Extract the (X, Y) coordinate from the center of the cell holding the provided text.  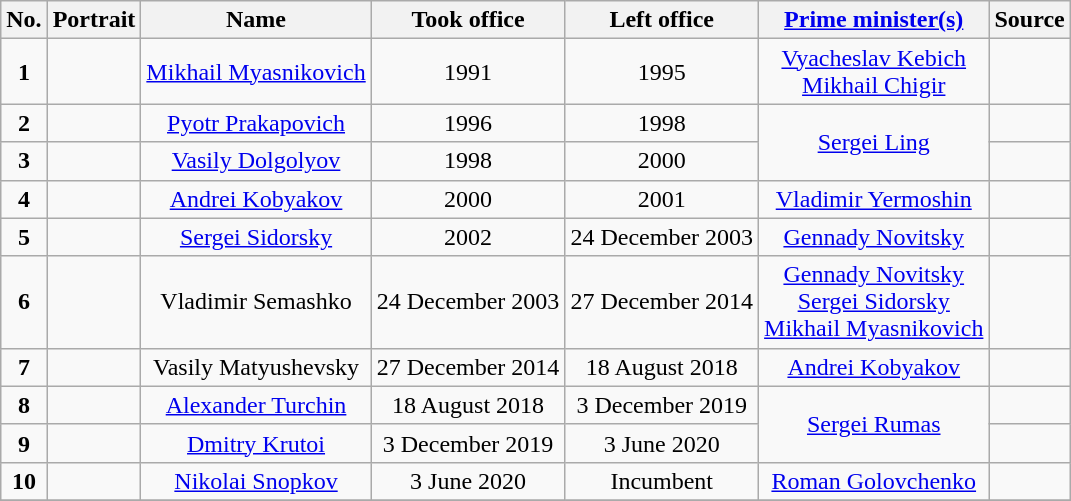
Gennady NovitskySergei SidorskyMikhail Myasnikovich (874, 302)
Roman Golovchenko (874, 481)
9 (24, 443)
Sergei Ling (874, 142)
Vasily Dolgolyov (256, 161)
2001 (662, 199)
Pyotr Prakapovich (256, 123)
Vasily Matyushevsky (256, 367)
1995 (662, 72)
2 (24, 123)
Vyacheslav KebichMikhail Chigir (874, 72)
Alexander Turchin (256, 405)
Incumbent (662, 481)
Took office (468, 20)
Vladimir Semashko (256, 302)
Sergei Sidorsky (256, 237)
No. (24, 20)
Left office (662, 20)
Dmitry Krutoi (256, 443)
Prime minister(s) (874, 20)
Nikolai Snopkov (256, 481)
Vladimir Yermoshin (874, 199)
8 (24, 405)
4 (24, 199)
10 (24, 481)
1991 (468, 72)
Source (1030, 20)
Mikhail Myasnikovich (256, 72)
1 (24, 72)
Portrait (94, 20)
6 (24, 302)
Gennady Novitsky (874, 237)
7 (24, 367)
1996 (468, 123)
Name (256, 20)
2002 (468, 237)
Sergei Rumas (874, 424)
3 (24, 161)
5 (24, 237)
